Provide the [x, y] coordinate of the cell's center where the given text is located.  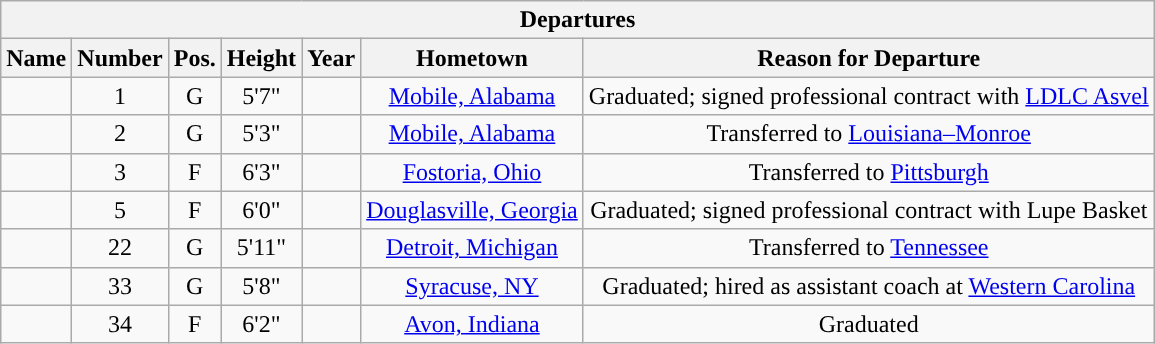
34 [120, 324]
Number [120, 58]
Pos. [194, 58]
Name [36, 58]
33 [120, 286]
Reason for Departure [868, 58]
Transferred to Louisiana–Monroe [868, 134]
Fostoria, Ohio [472, 172]
1 [120, 96]
Departures [578, 20]
22 [120, 248]
5'8" [261, 286]
Graduated; signed professional contract with LDLC Asvel [868, 96]
Syracuse, NY [472, 286]
5'11" [261, 248]
Transferred to Pittsburgh [868, 172]
Graduated; hired as assistant coach at Western Carolina [868, 286]
6'0" [261, 210]
Avon, Indiana [472, 324]
Graduated; signed professional contract with Lupe Basket [868, 210]
Detroit, Michigan [472, 248]
Graduated [868, 324]
6'3" [261, 172]
Hometown [472, 58]
6'2" [261, 324]
Transferred to Tennessee [868, 248]
2 [120, 134]
5 [120, 210]
5'7" [261, 96]
Douglasville, Georgia [472, 210]
3 [120, 172]
Year [332, 58]
5'3" [261, 134]
Height [261, 58]
